Extract the [x, y] coordinate from the center of the cell holding the provided text.  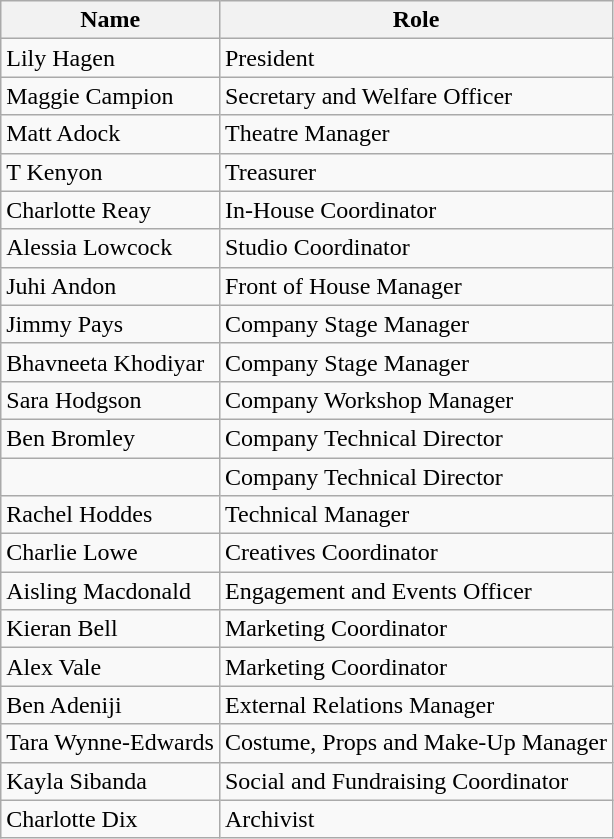
Front of House Manager [416, 286]
President [416, 58]
Secretary and Welfare Officer [416, 96]
Rachel Hoddes [110, 515]
Technical Manager [416, 515]
Aisling Macdonald [110, 591]
Matt Adock [110, 134]
Theatre Manager [416, 134]
Juhi Andon [110, 286]
Ben Bromley [110, 438]
Bhavneeta Khodiyar [110, 362]
Kieran Bell [110, 629]
Archivist [416, 819]
Studio Coordinator [416, 248]
Engagement and Events Officer [416, 591]
Maggie Campion [110, 96]
Treasurer [416, 172]
Charlotte Reay [110, 210]
Kayla Sibanda [110, 781]
Ben Adeniji [110, 705]
Name [110, 20]
Alessia Lowcock [110, 248]
Role [416, 20]
Costume, Props and Make-Up Manager [416, 743]
Social and Fundraising Coordinator [416, 781]
Alex Vale [110, 667]
T Kenyon [110, 172]
Tara Wynne-Edwards [110, 743]
Jimmy Pays [110, 324]
Charlotte Dix [110, 819]
In-House Coordinator [416, 210]
Company Workshop Manager [416, 400]
Charlie Lowe [110, 553]
Creatives Coordinator [416, 553]
Sara Hodgson [110, 400]
External Relations Manager [416, 705]
Lily Hagen [110, 58]
